Locate the cell with the specified text and output its [x, y] center coordinate. 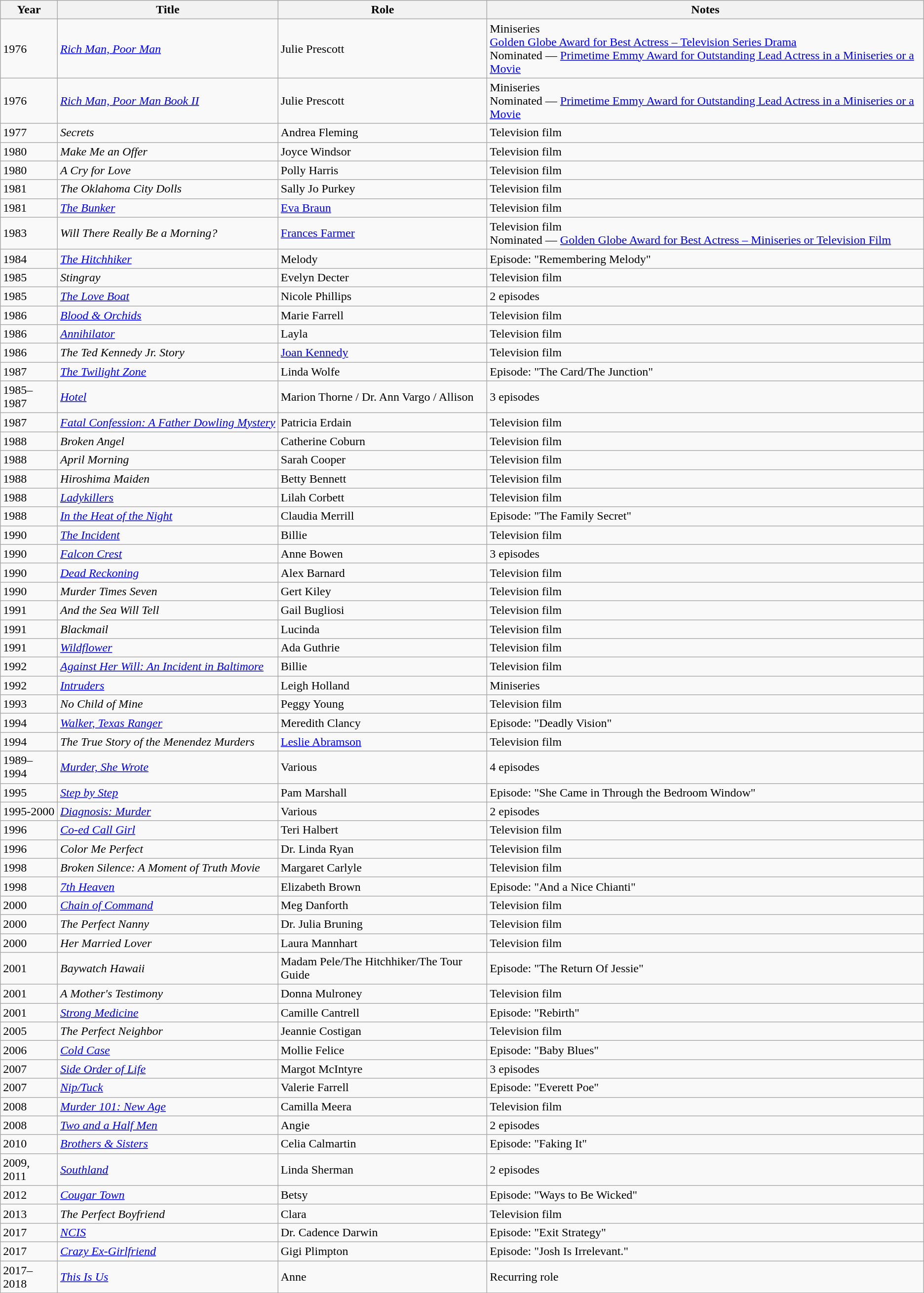
Melody [382, 259]
Nip/Tuck [168, 1088]
Ladykillers [168, 497]
Episode: "She Came in Through the Bedroom Window" [706, 793]
Elizabeth Brown [382, 886]
Episode: "Deadly Vision" [706, 723]
Margot McIntyre [382, 1069]
Anne [382, 1276]
4 episodes [706, 767]
1989–1994 [29, 767]
2012 [29, 1195]
2005 [29, 1031]
Meredith Clancy [382, 723]
Gail Bugliosi [382, 610]
Rich Man, Poor Man [168, 48]
Make Me an Offer [168, 152]
Sarah Cooper [382, 460]
7th Heaven [168, 886]
Hiroshima Maiden [168, 479]
Recurring role [706, 1276]
Frances Farmer [382, 233]
Ada Guthrie [382, 648]
Betty Bennett [382, 479]
Mollie Felice [382, 1050]
The Perfect Boyfriend [168, 1214]
1984 [29, 259]
Color Me Perfect [168, 849]
Dr. Julia Bruning [382, 924]
Patricia Erdain [382, 422]
Angie [382, 1125]
Lucinda [382, 629]
Episode: "And a Nice Chianti" [706, 886]
Lilah Corbett [382, 497]
Claudia Merrill [382, 516]
Leslie Abramson [382, 742]
Title [168, 10]
Episode: "Remembering Melody" [706, 259]
MiniseriesNominated — Primetime Emmy Award for Outstanding Lead Actress in a Miniseries or a Movie [706, 101]
Cougar Town [168, 1195]
Falcon Crest [168, 554]
Murder, She Wrote [168, 767]
Episode: "Everett Poe" [706, 1088]
2017–2018 [29, 1276]
The Incident [168, 535]
Murder 101: New Age [168, 1106]
Dr. Linda Ryan [382, 849]
Evelyn Decter [382, 277]
Blackmail [168, 629]
The Love Boat [168, 296]
The Bunker [168, 208]
Camille Cantrell [382, 1013]
1995 [29, 793]
Secrets [168, 133]
Joyce Windsor [382, 152]
Walker, Texas Ranger [168, 723]
NCIS [168, 1232]
Clara [382, 1214]
Catherine Coburn [382, 441]
Notes [706, 10]
Cold Case [168, 1050]
Dead Reckoning [168, 572]
Peggy Young [382, 704]
Episode: "Baby Blues" [706, 1050]
1983 [29, 233]
Gert Kiley [382, 591]
Episode: "Josh Is Irrelevant." [706, 1251]
Marie Farrell [382, 315]
Polly Harris [382, 170]
Fatal Confession: A Father Dowling Mystery [168, 422]
Anne Bowen [382, 554]
The True Story of the Menendez Murders [168, 742]
2009, 2011 [29, 1170]
Alex Barnard [382, 572]
Valerie Farrell [382, 1088]
Meg Danforth [382, 905]
Co-ed Call Girl [168, 830]
The Perfect Neighbor [168, 1031]
Hotel [168, 397]
Donna Mulroney [382, 994]
Two and a Half Men [168, 1125]
Linda Sherman [382, 1170]
The Perfect Nanny [168, 924]
Camilla Meera [382, 1106]
Role [382, 10]
Broken Silence: A Moment of Truth Movie [168, 868]
Gigi Plimpton [382, 1251]
The Twilight Zone [168, 372]
2010 [29, 1144]
Joan Kennedy [382, 353]
Margaret Carlyle [382, 868]
A Cry for Love [168, 170]
Episode: "The Return Of Jessie" [706, 968]
Diagnosis: Murder [168, 811]
Will There Really Be a Morning? [168, 233]
Southland [168, 1170]
Leigh Holland [382, 685]
Layla [382, 334]
Side Order of Life [168, 1069]
Episode: "The Card/The Junction" [706, 372]
1977 [29, 133]
Andrea Fleming [382, 133]
Betsy [382, 1195]
Miniseries [706, 685]
The Oklahoma City Dolls [168, 189]
Television filmNominated — Golden Globe Award for Best Actress – Miniseries or Television Film [706, 233]
Episode: "Faking It" [706, 1144]
In the Heat of the Night [168, 516]
Strong Medicine [168, 1013]
Nicole Phillips [382, 296]
And the Sea Will Tell [168, 610]
Murder Times Seven [168, 591]
Episode: "The Family Secret" [706, 516]
Stingray [168, 277]
The Ted Kennedy Jr. Story [168, 353]
Pam Marshall [382, 793]
Episode: "Exit Strategy" [706, 1232]
Annihilator [168, 334]
Teri Halbert [382, 830]
This Is Us [168, 1276]
Celia Calmartin [382, 1144]
1985–1987 [29, 397]
Sally Jo Purkey [382, 189]
1995-2000 [29, 811]
Eva Braun [382, 208]
Wildflower [168, 648]
Episode: "Ways to Be Wicked" [706, 1195]
Blood & Orchids [168, 315]
Laura Mannhart [382, 943]
2006 [29, 1050]
No Child of Mine [168, 704]
Episode: "Rebirth" [706, 1013]
Step by Step [168, 793]
Brothers & Sisters [168, 1144]
Crazy Ex-Girlfriend [168, 1251]
2013 [29, 1214]
Madam Pele/The Hitchhiker/The Tour Guide [382, 968]
Her Married Lover [168, 943]
Rich Man, Poor Man Book II [168, 101]
The Hitchhiker [168, 259]
Baywatch Hawaii [168, 968]
Linda Wolfe [382, 372]
April Morning [168, 460]
1993 [29, 704]
Intruders [168, 685]
A Mother's Testimony [168, 994]
Dr. Cadence Darwin [382, 1232]
Against Her Will: An Incident in Baltimore [168, 667]
Year [29, 10]
Broken Angel [168, 441]
Jeannie Costigan [382, 1031]
Marion Thorne / Dr. Ann Vargo / Allison [382, 397]
Chain of Command [168, 905]
